Capture the cell that displays the provided text and extract its (x, y) central coordinate. 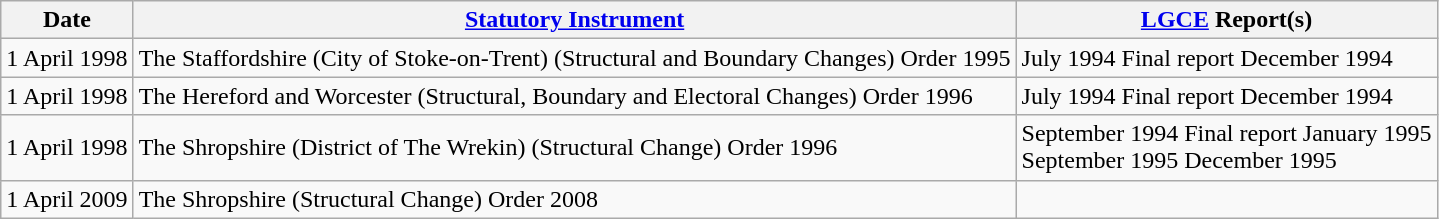
The Shropshire (District of The Wrekin) (Structural Change) Order 1996 (574, 148)
Date (67, 20)
The Staffordshire (City of Stoke-on-Trent) (Structural and Boundary Changes) Order 1995 (574, 58)
1 April 2009 (67, 199)
The Shropshire (Structural Change) Order 2008 (574, 199)
LGCE Report(s) (1226, 20)
September 1994 Final report January 1995 September 1995 December 1995 (1226, 148)
The Hereford and Worcester (Structural, Boundary and Electoral Changes) Order 1996 (574, 96)
Statutory Instrument (574, 20)
